Return [X, Y] of the center of cell containing provided text 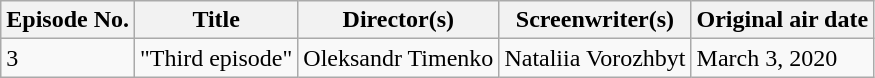
Director(s) [398, 20]
Oleksandr Timenko [398, 58]
Original air date [782, 20]
Nataliia Vorozhbyt [595, 58]
Screenwriter(s) [595, 20]
"Third episode" [216, 58]
March 3, 2020 [782, 58]
3 [68, 58]
Title [216, 20]
Episode No. [68, 20]
